Search for the cell housing the specified text and yield its [X, Y] center coordinate. 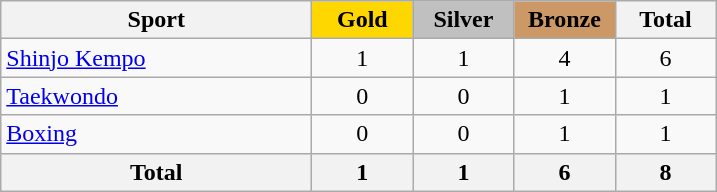
Shinjo Kempo [156, 58]
Taekwondo [156, 96]
4 [564, 58]
Boxing [156, 134]
Sport [156, 20]
Gold [362, 20]
Silver [464, 20]
Bronze [564, 20]
8 [666, 172]
